Detect which cell encompasses the target text, then output its [X, Y] center coordinate. 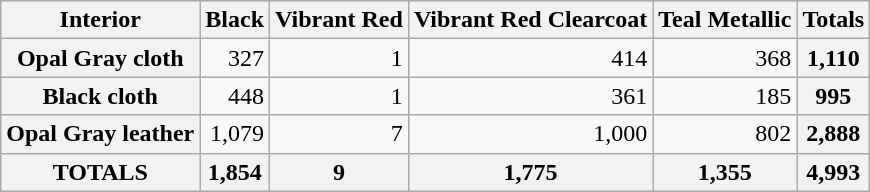
1,110 [834, 58]
2,888 [834, 134]
368 [725, 58]
7 [340, 134]
185 [725, 96]
Opal Gray cloth [100, 58]
4,993 [834, 172]
Vibrant Red Clearcoat [530, 20]
Teal Metallic [725, 20]
Opal Gray leather [100, 134]
1,355 [725, 172]
1,775 [530, 172]
9 [340, 172]
1,854 [235, 172]
Black [235, 20]
Black cloth [100, 96]
Interior [100, 20]
448 [235, 96]
802 [725, 134]
1,000 [530, 134]
361 [530, 96]
Totals [834, 20]
TOTALS [100, 172]
327 [235, 58]
1,079 [235, 134]
995 [834, 96]
414 [530, 58]
Vibrant Red [340, 20]
